Scan for the cell matching the given text and deliver its [x, y] coordinate at center. 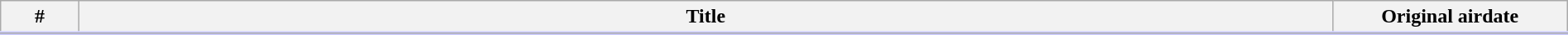
Title [705, 17]
# [40, 17]
Original airdate [1450, 17]
